For the text-containing cell, return its midpoint in (x, y) coordinate format. 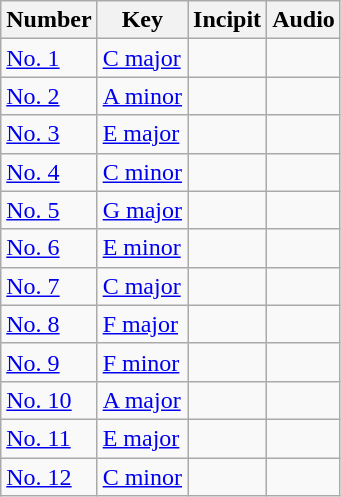
Key (142, 20)
E minor (142, 248)
A major (142, 400)
No. 4 (49, 172)
No. 12 (49, 477)
No. 11 (49, 438)
F major (142, 324)
No. 3 (49, 134)
Audio (304, 20)
No. 5 (49, 210)
F minor (142, 362)
No. 1 (49, 58)
A minor (142, 96)
No. 10 (49, 400)
Incipit (228, 20)
No. 9 (49, 362)
No. 8 (49, 324)
Number (49, 20)
No. 7 (49, 286)
No. 6 (49, 248)
No. 2 (49, 96)
G major (142, 210)
